Locate the cell with the specified text and output its (X, Y) center coordinate. 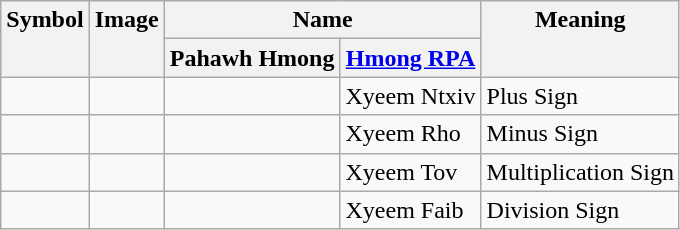
Multiplication Sign (580, 172)
Xyeem Ntxiv (410, 96)
Xyeem Faib (410, 210)
Hmong RPA (410, 58)
Plus Sign (580, 96)
Meaning (580, 39)
Name (322, 20)
Division Sign (580, 210)
Xyeem Tov (410, 172)
Pahawh Hmong (252, 58)
Xyeem Rho (410, 134)
Symbol (45, 39)
Minus Sign (580, 134)
Image (126, 39)
